For the text-containing cell, return its midpoint in (x, y) coordinate format. 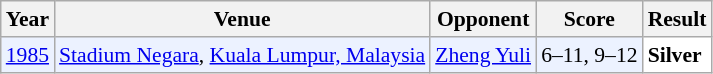
Venue (242, 19)
1985 (28, 55)
Year (28, 19)
6–11, 9–12 (589, 55)
Silver (678, 55)
Result (678, 19)
Stadium Negara, Kuala Lumpur, Malaysia (242, 55)
Zheng Yuli (483, 55)
Score (589, 19)
Opponent (483, 19)
